Capture the cell that displays the provided text and extract its [x, y] central coordinate. 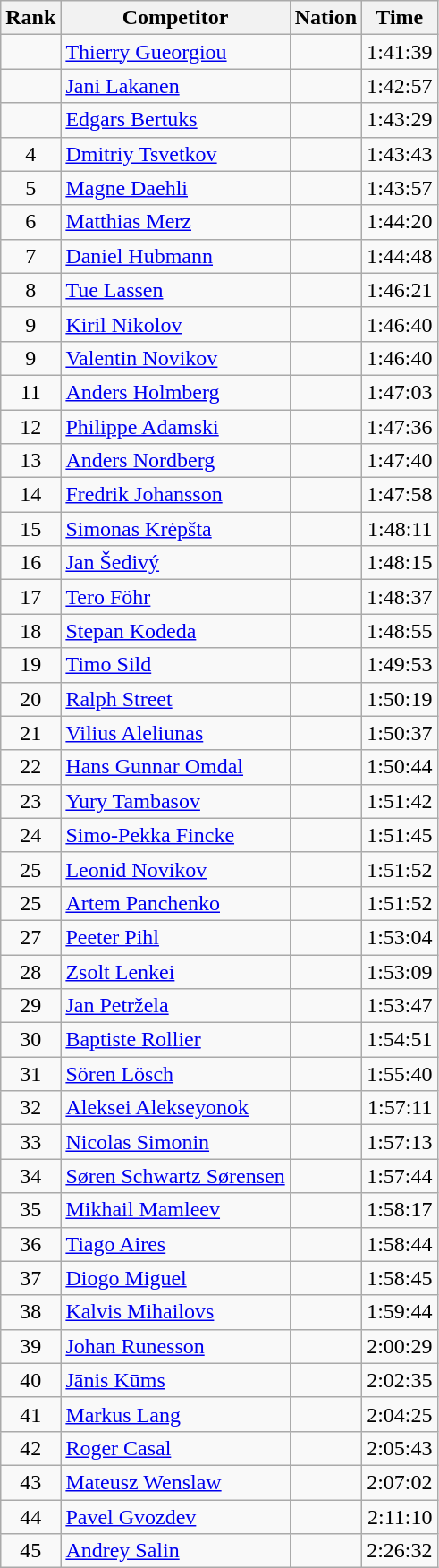
1:47:36 [400, 427]
30 [30, 1040]
1:44:48 [400, 256]
Simonas Krėpšta [175, 529]
14 [30, 495]
Edgars Bertuks [175, 120]
41 [30, 1414]
8 [30, 290]
Hans Gunnar Omdal [175, 767]
6 [30, 222]
27 [30, 937]
1:47:40 [400, 461]
Kalvis Mihailovs [175, 1312]
Pavel Gvozdev [175, 1517]
Jan Petržela [175, 1006]
1:48:11 [400, 529]
2:11:10 [400, 1517]
31 [30, 1074]
Artem Panchenko [175, 903]
Kiril Nikolov [175, 324]
Zsolt Lenkei [175, 971]
1:51:45 [400, 835]
1:58:45 [400, 1278]
Mateusz Wenslaw [175, 1482]
45 [30, 1551]
1:43:57 [400, 188]
1:53:09 [400, 971]
Valentin Novikov [175, 358]
Philippe Adamski [175, 427]
1:49:53 [400, 665]
Aleksei Alekseyonok [175, 1108]
29 [30, 1006]
1:50:19 [400, 699]
42 [30, 1448]
Vilius Aleliunas [175, 733]
1:43:29 [400, 120]
Tue Lassen [175, 290]
Thierry Gueorgiou [175, 52]
23 [30, 801]
Anders Holmberg [175, 392]
1:48:37 [400, 597]
24 [30, 835]
1:58:17 [400, 1210]
21 [30, 733]
Anders Nordberg [175, 461]
22 [30, 767]
1:54:51 [400, 1040]
11 [30, 392]
35 [30, 1210]
Jani Lakanen [175, 86]
1:53:47 [400, 1006]
28 [30, 971]
1:57:13 [400, 1142]
34 [30, 1176]
Tiago Aires [175, 1244]
Competitor [175, 18]
Diogo Miguel [175, 1278]
Leonid Novikov [175, 869]
Nicolas Simonin [175, 1142]
Baptiste Rollier [175, 1040]
Søren Schwartz Sørensen [175, 1176]
Matthias Merz [175, 222]
1:53:04 [400, 937]
1:57:11 [400, 1108]
1:50:37 [400, 733]
2:07:02 [400, 1482]
2:26:32 [400, 1551]
Sören Lösch [175, 1074]
Stepan Kodeda [175, 631]
Magne Daehli [175, 188]
Andrey Salin [175, 1551]
16 [30, 563]
1:58:44 [400, 1244]
Mikhail Mamleev [175, 1210]
12 [30, 427]
39 [30, 1346]
Nation [325, 18]
Johan Runesson [175, 1346]
36 [30, 1244]
Time [400, 18]
Timo Sild [175, 665]
Fredrik Johansson [175, 495]
33 [30, 1142]
Simo-Pekka Fincke [175, 835]
1:59:44 [400, 1312]
37 [30, 1278]
2:05:43 [400, 1448]
Tero Föhr [175, 597]
18 [30, 631]
1:47:58 [400, 495]
Roger Casal [175, 1448]
Jan Šedivý [175, 563]
Ralph Street [175, 699]
43 [30, 1482]
1:47:03 [400, 392]
32 [30, 1108]
2:00:29 [400, 1346]
38 [30, 1312]
1:48:55 [400, 631]
1:42:57 [400, 86]
44 [30, 1517]
1:41:39 [400, 52]
1:48:15 [400, 563]
20 [30, 699]
13 [30, 461]
40 [30, 1380]
1:50:44 [400, 767]
Jānis Kūms [175, 1380]
1:43:43 [400, 154]
1:55:40 [400, 1074]
1:57:44 [400, 1176]
Markus Lang [175, 1414]
4 [30, 154]
Rank [30, 18]
5 [30, 188]
Yury Tambasov [175, 801]
7 [30, 256]
17 [30, 597]
19 [30, 665]
2:02:35 [400, 1380]
Dmitriy Tsvetkov [175, 154]
Peeter Pihl [175, 937]
15 [30, 529]
2:04:25 [400, 1414]
Daniel Hubmann [175, 256]
1:46:21 [400, 290]
1:51:42 [400, 801]
1:44:20 [400, 222]
